For the text-containing cell, return its midpoint in [X, Y] coordinate format. 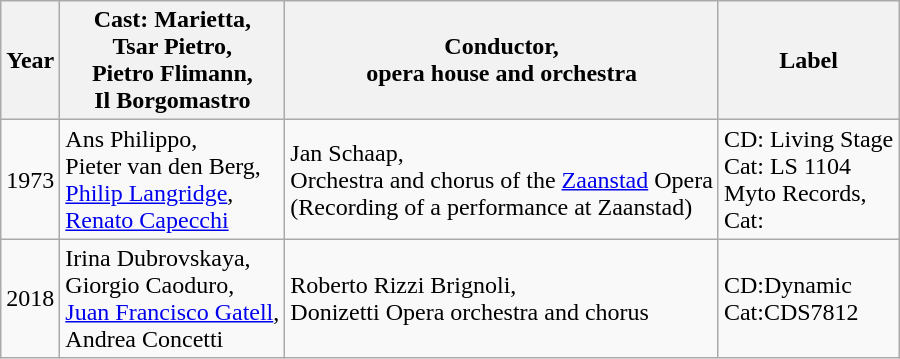
Year [30, 60]
CD:Dynamic Cat:CDS7812 [808, 298]
CD: Living StageCat: LS 1104Myto Records,Cat: [808, 180]
Cast: Marietta,Tsar Pietro,Pietro Flimann,Il Borgomastro [172, 60]
Jan Schaap,Orchestra and chorus of the Zaanstad Opera(Recording of a performance at Zaanstad) [502, 180]
1973 [30, 180]
Roberto Rizzi Brignoli, Donizetti Opera orchestra and chorus [502, 298]
2018 [30, 298]
Irina Dubrovskaya,Giorgio Caoduro,Juan Francisco Gatell,Andrea Concetti [172, 298]
Conductor,opera house and orchestra [502, 60]
Label [808, 60]
Ans Philippo,Pieter van den Berg,Philip Langridge,Renato Capecchi [172, 180]
